For the text-containing cell, return its midpoint in (x, y) coordinate format. 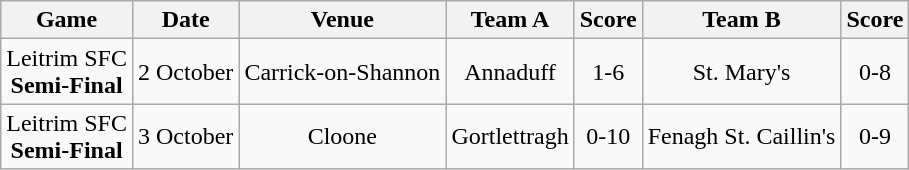
Carrick-on-Shannon (342, 72)
0-9 (875, 136)
Venue (342, 20)
Team A (510, 20)
0-10 (608, 136)
St. Mary's (742, 72)
3 October (185, 136)
Gortlettragh (510, 136)
Cloone (342, 136)
Fenagh St. Caillin's (742, 136)
Team B (742, 20)
2 October (185, 72)
1-6 (608, 72)
0-8 (875, 72)
Date (185, 20)
Game (67, 20)
Annaduff (510, 72)
